Locate the cell with the specified text and output its (x, y) center coordinate. 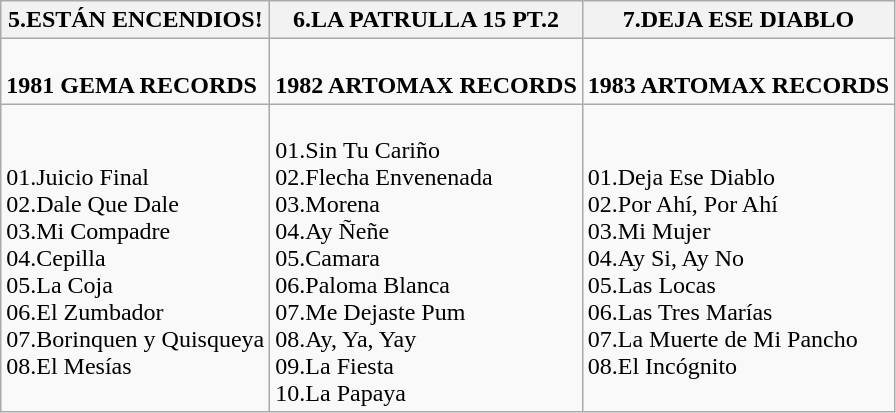
01.Juicio Final02.Dale Que Dale03.Mi Compadre04.Cepilla05.La Coja06.El Zumbador07.Borinquen y Quisqueya08.El Mesías (136, 258)
6.LA PATRULLA 15 PT.2 (426, 20)
01.Sin Tu Cariño02.Flecha Envenenada03.Morena04.Ay Ñeñe05.Camara06.Paloma Blanca07.Me Dejaste Pum08.Ay, Ya, Yay09.La Fiesta10.La Papaya (426, 258)
5.ESTÁN ENCENDIOS! (136, 20)
1982 ARTOMAX RECORDS (426, 72)
1981 GEMA RECORDS (136, 72)
01.Deja Ese Diablo02.Por Ahí, Por Ahí03.Mi Mujer04.Ay Si, Ay No05.Las Locas06.Las Tres Marías07.La Muerte de Mi Pancho08.El Incógnito (738, 258)
1983 ARTOMAX RECORDS (738, 72)
7.DEJA ESE DIABLO (738, 20)
